Determine the [x, y] coordinate at the center of the cell enclosing the given text.  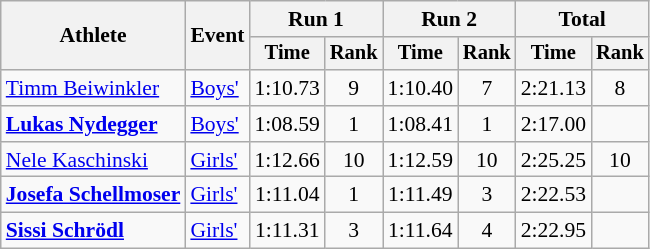
8 [620, 88]
Josefa Schellmoser [94, 195]
1:11.49 [420, 195]
Sissi Schrödl [94, 231]
2:22.95 [554, 231]
Nele Kaschinski [94, 160]
1:12.66 [286, 160]
1:08.59 [286, 124]
Total [582, 19]
Timm Beiwinkler [94, 88]
1:12.59 [420, 160]
2:25.25 [554, 160]
1:11.31 [286, 231]
Run 1 [316, 19]
2:17.00 [554, 124]
Athlete [94, 36]
2:21.13 [554, 88]
2:22.53 [554, 195]
Lukas Nydegger [94, 124]
1:10.40 [420, 88]
1:11.64 [420, 231]
4 [487, 231]
Event [217, 36]
9 [354, 88]
7 [487, 88]
Run 2 [450, 19]
1:10.73 [286, 88]
1:11.04 [286, 195]
1:08.41 [420, 124]
